Output the [x, y] coordinate of the center of the cell containing the given text.  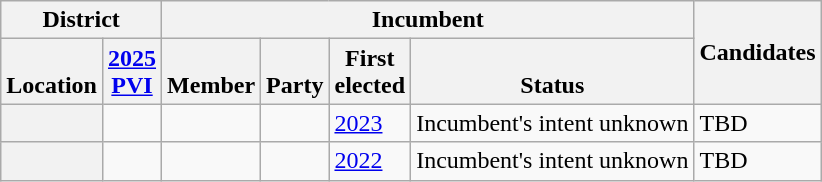
2023 [370, 123]
Status [552, 72]
Candidates [758, 52]
District [82, 20]
Member [212, 72]
2025PVI [132, 72]
Location [52, 72]
Firstelected [370, 72]
Incumbent [428, 20]
2022 [370, 161]
Party [295, 72]
